Search for the cell housing the specified text and yield its (x, y) center coordinate. 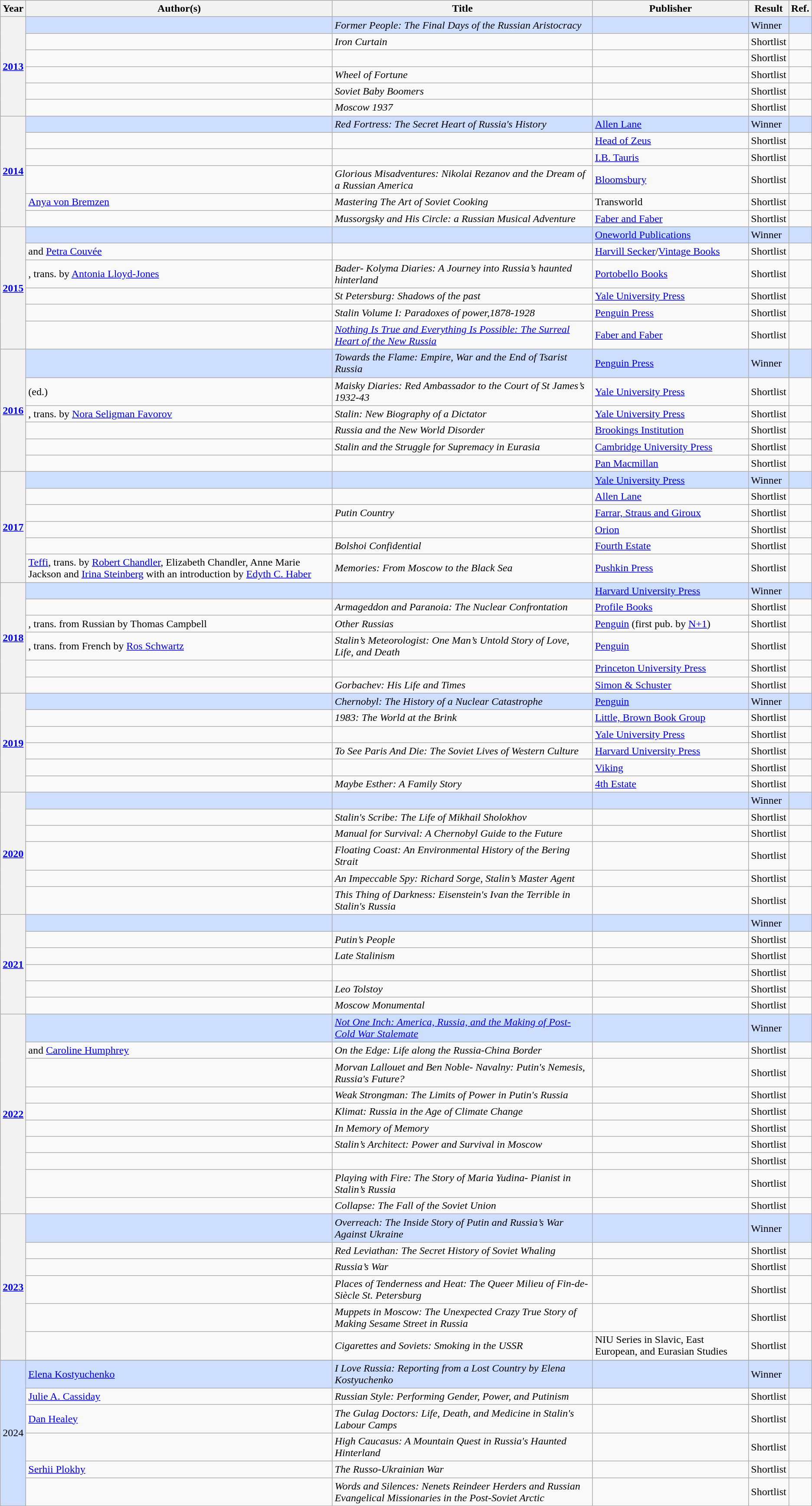
Words and Silences: Nenets Reindeer Herders and Russian Evangelical Missionaries in the Post-Soviet Arctic (462, 1491)
Putin’s People (462, 940)
Stalin: New Biography of a Dictator (462, 414)
St Petersburg: Shadows of the past (462, 296)
In Memory of Memory (462, 1128)
Viking (671, 767)
Mastering The Art of Soviet Cooking (462, 202)
Soviet Baby Boomers (462, 91)
Farrar, Straus and Giroux (671, 513)
Year (13, 9)
Anya von Bremzen (179, 202)
Places of Tenderness and Heat: The Queer Milieu of Fin-de-Siècle St. Petersburg (462, 1289)
Leo Tolstoy (462, 989)
Klimat: Russia in the Age of Climate Change (462, 1111)
Dan Healey (179, 1418)
Russia and the New World Disorder (462, 430)
Oneworld Publications (671, 235)
(ed.) (179, 391)
To See Paris And Die: The Soviet Lives of Western Culture (462, 751)
, trans. from French by Ros Schwartz (179, 646)
, trans. from Russian by Thomas Campbell (179, 624)
Maisky Diaries: Red Ambassador to the Court of St James’s 1932-43 (462, 391)
Teffi, trans. by Robert Chandler, Elizabeth Chandler, Anne Marie Jackson and Irina Steinberg with an introduction by Edyth C. Haber (179, 568)
2023 (13, 1287)
2017 (13, 527)
Iron Curtain (462, 42)
2020 (13, 853)
NIU Series in Slavic, East European, and Eurasian Studies (671, 1346)
2014 (13, 171)
Former People: The Final Days of the Russian Aristocracy (462, 25)
Harvill Secker/Vintage Books (671, 252)
Moscow Monumental (462, 1005)
Ref. (800, 9)
Stalin and the Struggle for Supremacy in Eurasia (462, 447)
Stalin's Scribe: The Life of Mikhail Sholokhov (462, 817)
Julie A. Cassiday (179, 1396)
An Impeccable Spy: Richard Sorge, Stalin’s Master Agent (462, 878)
Late Stalinism (462, 956)
1983: The World at the Brink (462, 718)
Gorbachev: His Life and Times (462, 685)
Result (769, 9)
Pushkin Press (671, 568)
Profile Books (671, 607)
Bolshoi Confidential (462, 546)
Collapse: The Fall of the Soviet Union (462, 1206)
Memories: From Moscow to the Black Sea (462, 568)
Not One Inch: America, Russia, and the Making of Post-Cold War Stalemate (462, 1028)
Simon & Schuster (671, 685)
Princeton University Press (671, 668)
Glorious Misadventures: Nikolai Rezanov and the Dream of a Russian America (462, 180)
Russian Style: Performing Gender, Power, and Putinism (462, 1396)
4th Estate (671, 784)
Bader- Kolyma Diaries: A Journey into Russia’s haunted hinterland (462, 274)
Playing with Fire: The Story of Maria Yudina- Pianist in Stalin’s Russia (462, 1183)
2021 (13, 964)
Armageddon and Paranoia: The Nuclear Confrontation (462, 607)
Morvan Lallouet and Ben Noble- Navalny: Putin's Nemesis, Russia's Future? (462, 1072)
Stalin’s Meteorologist: One Man’s Untold Story of Love, Life, and Death (462, 646)
Maybe Esther: A Family Story (462, 784)
Author(s) (179, 9)
Manual for Survival: A Chernobyl Guide to the Future (462, 834)
I.B. Tauris (671, 157)
Brookings Institution (671, 430)
Wheel of Fortune (462, 75)
Title (462, 9)
Chernobyl: The History of a Nuclear Catastrophe (462, 701)
Floating Coast: An Environmental History of the Bering Strait (462, 856)
Cigarettes and Soviets: Smoking in the USSR (462, 1346)
Elena Kostyuchenko (179, 1374)
Russia’s War (462, 1267)
Other Russias (462, 624)
Putin Country (462, 513)
, trans. by Antonia Lloyd-Jones (179, 274)
Red Leviathan: The Secret History of Soviet Whaling (462, 1251)
2024 (13, 1433)
and Petra Couvée (179, 252)
Fourth Estate (671, 546)
Bloomsbury (671, 180)
Overreach: The Inside Story of Putin and Russia’s War Against Ukraine (462, 1228)
Pan Macmillan (671, 463)
This Thing of Darkness: Eisenstein's Ivan the Terrible in Stalin's Russia (462, 900)
Stalin Volume I: Paradoxes of power,1878-1928 (462, 313)
Penguin (first pub. by N+1) (671, 624)
High Caucasus: A Mountain Quest in Russia's Haunted Hinterland (462, 1447)
Cambridge University Press (671, 447)
Orion (671, 530)
2016 (13, 410)
2018 (13, 638)
The Russo-Ukrainian War (462, 1469)
On the Edge: Life along the Russia-China Border (462, 1050)
Transworld (671, 202)
2022 (13, 1114)
Moscow 1937 (462, 108)
Weak Strongman: The Limits of Power in Putin's Russia (462, 1095)
I Love Russia: Reporting from a Lost Country by Elena Kostyuchenko (462, 1374)
and Caroline Humphrey (179, 1050)
2019 (13, 743)
2013 (13, 66)
Nothing Is True and Everything Is Possible: The Surreal Heart of the New Russia (462, 335)
Publisher (671, 9)
, trans. by Nora Seligman Favorov (179, 414)
Towards the Flame: Empire, War and the End of Tsarist Russia (462, 363)
Head of Zeus (671, 141)
Red Fortress: The Secret Heart of Russia's History (462, 124)
Portobello Books (671, 274)
Stalin’s Architect: Power and Survival in Moscow (462, 1145)
Muppets in Moscow: The Unexpected Crazy True Story of Making Sesame Street in Russia (462, 1318)
Mussorgsky and His Circle: a Russian Musical Adventure (462, 218)
The Gulag Doctors: Life, Death, and Medicine in Stalin's Labour Camps (462, 1418)
2015 (13, 288)
Little, Brown Book Group (671, 718)
Serhii Plokhy (179, 1469)
